Scan for the cell matching the given text and deliver its [x, y] coordinate at center. 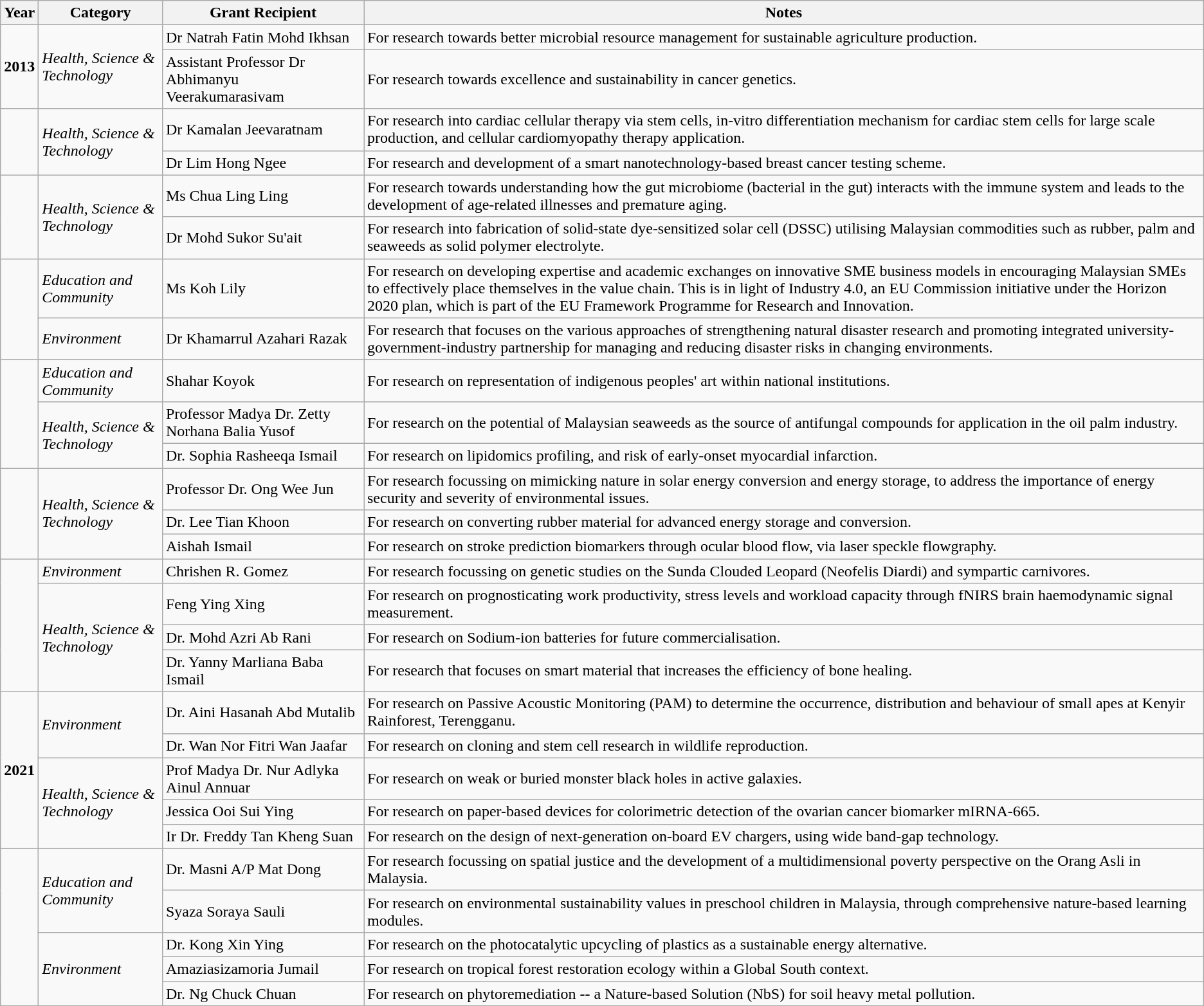
Dr Lim Hong Ngee [262, 163]
Dr. Kong Xin Ying [262, 944]
Dr Natrah Fatin Mohd Ikhsan [262, 37]
Dr. Masni A/P Mat Dong [262, 870]
For research on the photocatalytic upcycling of plastics as a sustainable energy alternative. [784, 944]
Dr. Yanny Marliana Baba Ismail [262, 670]
For research on prognosticating work productivity, stress levels and workload capacity through fNIRS brain haemodynamic signal measurement. [784, 605]
Dr Khamarrul Azahari Razak [262, 338]
Dr. Ng Chuck Chuan [262, 994]
Ms Chua Ling Ling [262, 196]
For research on the design of next-generation on-board EV chargers, using wide band-gap technology. [784, 836]
Aishah Ismail [262, 547]
2013 [19, 67]
Dr Kamalan Jeevaratnam [262, 130]
For research focussing on spatial justice and the development of a multidimensional poverty perspective on the Orang Asli in Malaysia. [784, 870]
Amaziasizamoria Jumail [262, 969]
For research and development of a smart nanotechnology-based breast cancer testing scheme. [784, 163]
Chrishen R. Gomez [262, 571]
For research on tropical forest restoration ecology within a Global South context. [784, 969]
Feng Ying Xing [262, 605]
For research towards excellence and sustainability in cancer genetics. [784, 79]
For research on environmental sustainability values in preschool children in Malaysia, through comprehensive nature-based learning modules. [784, 911]
For research on converting rubber material for advanced energy storage and conversion. [784, 522]
Category [100, 13]
For research towards better microbial resource management for sustainable agriculture production. [784, 37]
For research on paper-based devices for colorimetric detection of the ovarian cancer biomarker mIRNA-665. [784, 812]
Dr. Lee Tian Khoon [262, 522]
Syaza Soraya Sauli [262, 911]
Professor Dr. Ong Wee Jun [262, 489]
For research on lipidomics profiling, and risk of early-onset myocardial infarction. [784, 455]
For research that focuses on smart material that increases the efficiency of bone healing. [784, 670]
For research on the potential of Malaysian seaweeds as the source of antifungal compounds for application in the oil palm industry. [784, 422]
Prof Madya Dr. Nur Adlyka Ainul Annuar [262, 778]
2021 [19, 770]
For research on cloning and stem cell research in wildlife reproduction. [784, 745]
Grant Recipient [262, 13]
For research on weak or buried monster black holes in active galaxies. [784, 778]
For research focussing on genetic studies on the Sunda Clouded Leopard (Neofelis Diardi) and sympartic carnivores. [784, 571]
For research on stroke prediction biomarkers through ocular blood flow, via laser speckle flowgraphy. [784, 547]
Dr. Wan Nor Fitri Wan Jaafar [262, 745]
Jessica Ooi Sui Ying [262, 812]
Ms Koh Lily [262, 288]
Dr. Sophia Rasheeqa Ismail [262, 455]
Ir Dr. Freddy Tan Kheng Suan [262, 836]
For research on phytoremediation -- a Nature-based Solution (NbS) for soil heavy metal pollution. [784, 994]
For research on representation of indigenous peoples' art within national institutions. [784, 381]
For research on Sodium-ion batteries for future commercialisation. [784, 637]
Dr. Aini Hasanah Abd Mutalib [262, 713]
Notes [784, 13]
Year [19, 13]
Dr. Mohd Azri Ab Rani [262, 637]
Shahar Koyok [262, 381]
Professor Madya Dr. Zetty Norhana Balia Yusof [262, 422]
Assistant Professor Dr Abhimanyu Veerakumarasivam [262, 79]
Dr Mohd Sukor Su'ait [262, 238]
